From the cell containing the given text, extract its center point as [X, Y] coordinate. 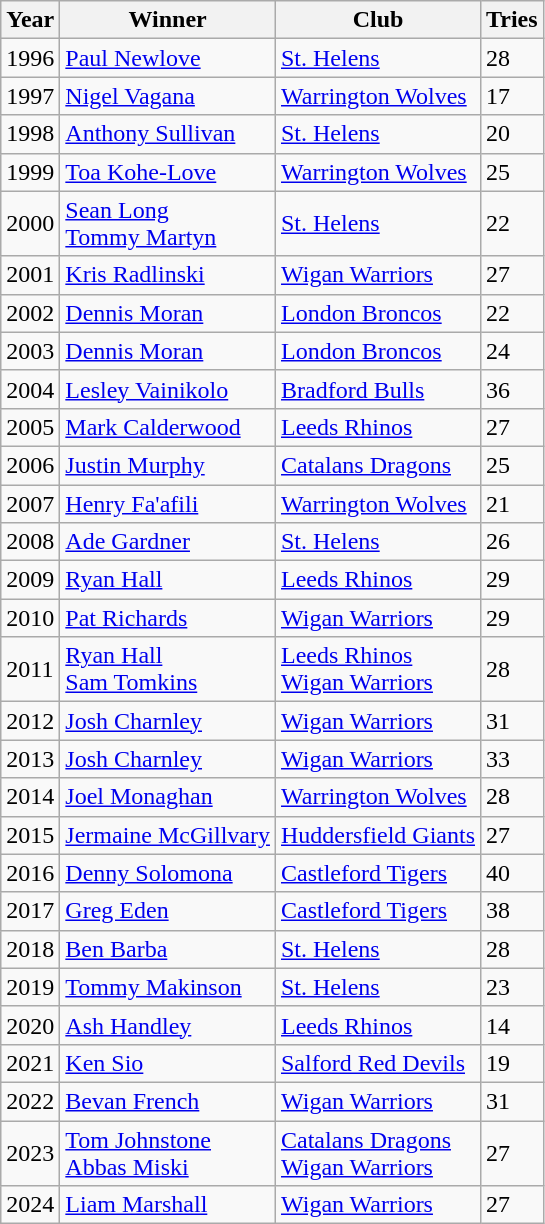
17 [512, 96]
Tom Johnstone Abbas Miski [168, 1152]
14 [512, 1025]
2018 [30, 949]
Sean Long Tommy Martyn [168, 224]
24 [512, 351]
2006 [30, 465]
1999 [30, 172]
Huddersfield Giants [378, 835]
2016 [30, 873]
2015 [30, 835]
Ryan Hall [168, 580]
2020 [30, 1025]
1996 [30, 58]
Ade Gardner [168, 542]
2014 [30, 797]
20 [512, 134]
Catalans Dragons Wigan Warriors [378, 1152]
Club [378, 20]
Pat Richards [168, 618]
2010 [30, 618]
2000 [30, 224]
2005 [30, 427]
2002 [30, 313]
Mark Calderwood [168, 427]
Lesley Vainikolo [168, 389]
Ben Barba [168, 949]
Tommy Makinson [168, 987]
2008 [30, 542]
36 [512, 389]
Leeds Rhinos Wigan Warriors [378, 670]
Liam Marshall [168, 1205]
38 [512, 911]
2011 [30, 670]
Greg Eden [168, 911]
21 [512, 503]
Tries [512, 20]
2004 [30, 389]
33 [512, 759]
2013 [30, 759]
2021 [30, 1063]
Winner [168, 20]
Toa Kohe-Love [168, 172]
2024 [30, 1205]
Bradford Bulls [378, 389]
Bevan French [168, 1101]
Ryan Hall Sam Tomkins [168, 670]
1998 [30, 134]
26 [512, 542]
Kris Radlinski [168, 275]
2022 [30, 1101]
Henry Fa'afili [168, 503]
23 [512, 987]
2001 [30, 275]
1997 [30, 96]
2012 [30, 721]
2023 [30, 1152]
Jermaine McGillvary [168, 835]
2007 [30, 503]
Justin Murphy [168, 465]
2009 [30, 580]
Catalans Dragons [378, 465]
Paul Newlove [168, 58]
19 [512, 1063]
40 [512, 873]
Joel Monaghan [168, 797]
Ash Handley [168, 1025]
Ken Sio [168, 1063]
2017 [30, 911]
Year [30, 20]
Anthony Sullivan [168, 134]
2019 [30, 987]
Denny Solomona [168, 873]
Nigel Vagana [168, 96]
Salford Red Devils [378, 1063]
2003 [30, 351]
